Extract the [x, y] coordinate from the center of the cell holding the provided text.  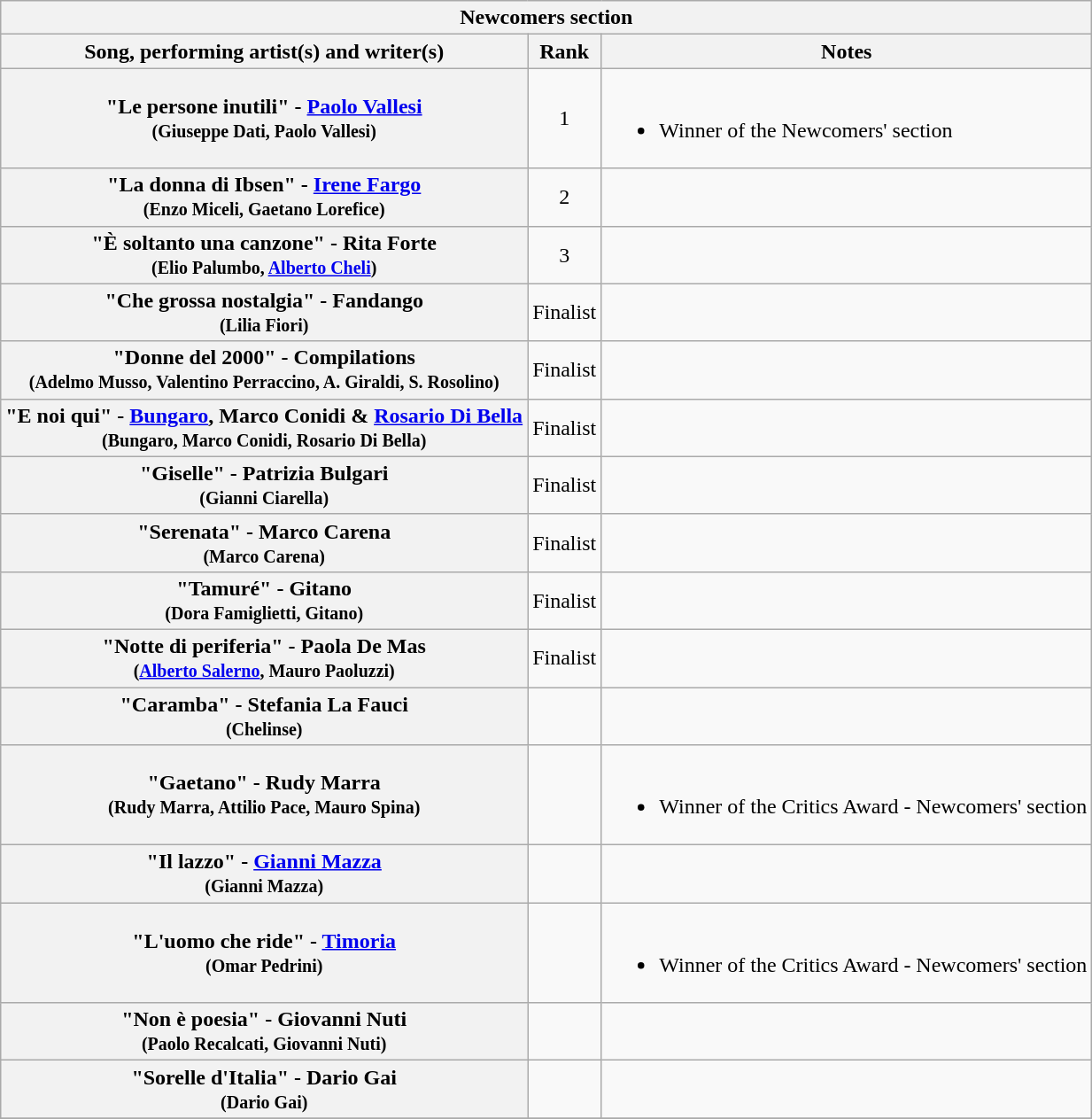
"E noi qui" - Bungaro, Marco Conidi & Rosario Di Bella (Bungaro, Marco Conidi, Rosario Di Bella) [264, 427]
Rank [565, 51]
"Caramba" - Stefania La Fauci (Chelinse) [264, 716]
"Notte di periferia" - Paola De Mas (Alberto Salerno, Mauro Paoluzzi) [264, 657]
"Le persone inutili" - Paolo Vallesi (Giuseppe Dati, Paolo Vallesi) [264, 119]
2 [565, 197]
Newcomers section [546, 18]
"Giselle" - Patrizia Bulgari (Gianni Ciarella) [264, 486]
1 [565, 119]
"Serenata" - Marco Carena (Marco Carena) [264, 542]
"Sorelle d'Italia" - Dario Gai (Dario Gai) [264, 1090]
3 [565, 255]
"Gaetano" - Rudy Marra (Rudy Marra, Attilio Pace, Mauro Spina) [264, 796]
"È soltanto una canzone" - Rita Forte (Elio Palumbo, Alberto Cheli) [264, 255]
"Tamuré" - Gitano (Dora Famiglietti, Gitano) [264, 601]
Winner of the Newcomers' section [847, 119]
Notes [847, 51]
"Il lazzo" - Gianni Mazza (Gianni Mazza) [264, 874]
"Che grossa nostalgia" - Fandango (Lilia Fiori) [264, 312]
"La donna di Ibsen" - Irene Fargo (Enzo Miceli, Gaetano Lorefice) [264, 197]
"L'uomo che ride" - Timoria (Omar Pedrini) [264, 953]
"Non è poesia" - Giovanni Nuti (Paolo Recalcati, Giovanni Nuti) [264, 1031]
Song, performing artist(s) and writer(s) [264, 51]
"Donne del 2000" - Compilations (Adelmo Musso, Valentino Perraccino, A. Giraldi, S. Rosolino) [264, 370]
